Scan for the cell matching the given text and deliver its (X, Y) coordinate at center. 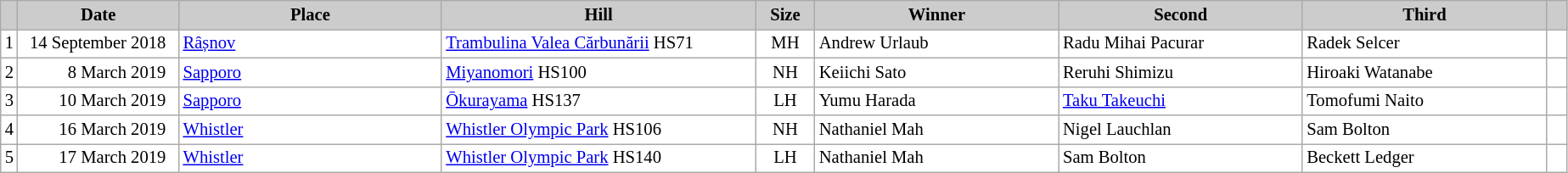
Whistler Olympic Park HS140 (599, 158)
Third (1425, 14)
Size (785, 14)
3 (9, 101)
Reruhi Shimizu (1180, 72)
Winner (937, 14)
Radu Mihai Pacurar (1180, 43)
Râșnov (311, 43)
4 (9, 130)
1 (9, 43)
14 September 2018 (98, 43)
Trambulina Valea Cărbunării HS71 (599, 43)
5 (9, 158)
8 March 2019 (98, 72)
Radek Selcer (1425, 43)
16 March 2019 (98, 130)
Nigel Lauchlan (1180, 130)
Andrew Urlaub (937, 43)
10 March 2019 (98, 101)
Place (311, 14)
Miyanomori HS100 (599, 72)
MH (785, 43)
Taku Takeuchi (1180, 101)
17 March 2019 (98, 158)
Second (1180, 14)
Tomofumi Naito (1425, 101)
Yumu Harada (937, 101)
2 (9, 72)
Date (98, 14)
Ōkurayama HS137 (599, 101)
Hill (599, 14)
Hiroaki Watanabe (1425, 72)
Beckett Ledger (1425, 158)
Keiichi Sato (937, 72)
Whistler Olympic Park HS106 (599, 130)
